Locate the cell with the specified text and output its [X, Y] center coordinate. 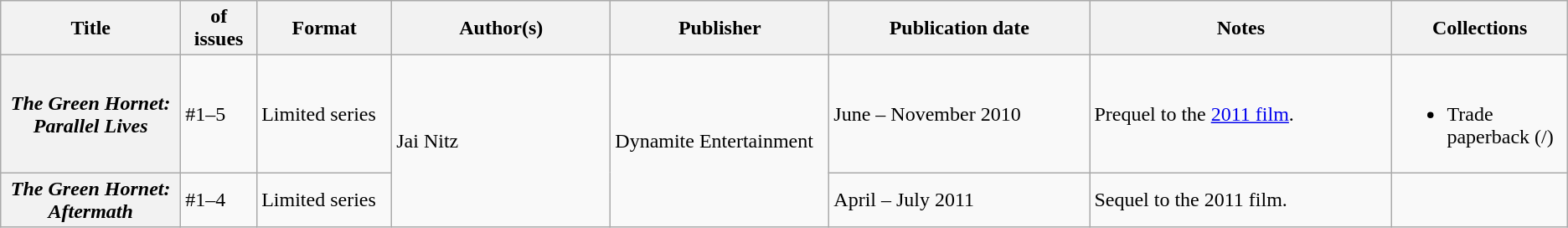
April – July 2011 [960, 199]
Trade paperback (/) [1479, 114]
#1–4 [219, 199]
Dynamite Entertainment [720, 141]
Publication date [960, 28]
of issues [219, 28]
The Green Hornet: Aftermath [90, 199]
Prequel to the 2011 film. [1241, 114]
Format [325, 28]
Jai Nitz [501, 141]
Author(s) [501, 28]
The Green Hornet: Parallel Lives [90, 114]
#1–5 [219, 114]
Title [90, 28]
June – November 2010 [960, 114]
Notes [1241, 28]
Collections [1479, 28]
Sequel to the 2011 film. [1241, 199]
Publisher [720, 28]
